Return the (x, y) coordinate for the center point of the cell that contains the specified text.  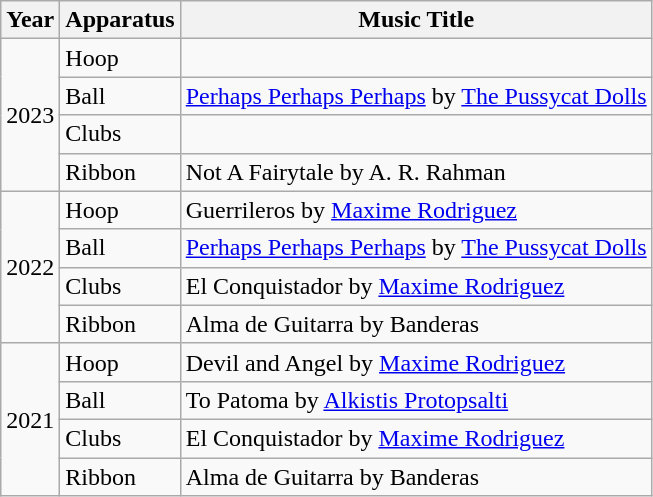
Apparatus (120, 20)
2021 (30, 419)
Devil and Angel by Maxime Rodriguez (416, 362)
2022 (30, 267)
Year (30, 20)
Music Title (416, 20)
Not A Fairytale by A. R. Rahman (416, 172)
2023 (30, 115)
To Patoma by Alkistis Protopsalti (416, 400)
Guerrileros by Maxime Rodriguez (416, 210)
